Scan for the cell matching the given text and deliver its [X, Y] coordinate at center. 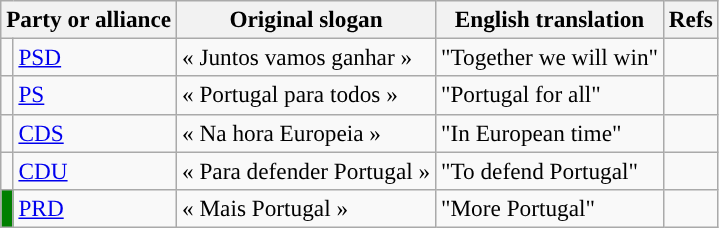
« Juntos vamos ganhar » [306, 57]
English translation [550, 19]
"To defend Portugal" [550, 170]
"More Portugal" [550, 208]
Original slogan [306, 19]
« Portugal para todos » [306, 95]
PS [95, 95]
CDS [95, 133]
PSD [95, 57]
"In European time" [550, 133]
« Para defender Portugal » [306, 170]
CDU [95, 170]
Refs [690, 19]
PRD [95, 208]
"Portugal for all" [550, 95]
« Na hora Europeia » [306, 133]
« Mais Portugal » [306, 208]
"Together we will win" [550, 57]
Party or alliance [89, 19]
